Capture the cell that displays the provided text and extract its [x, y] central coordinate. 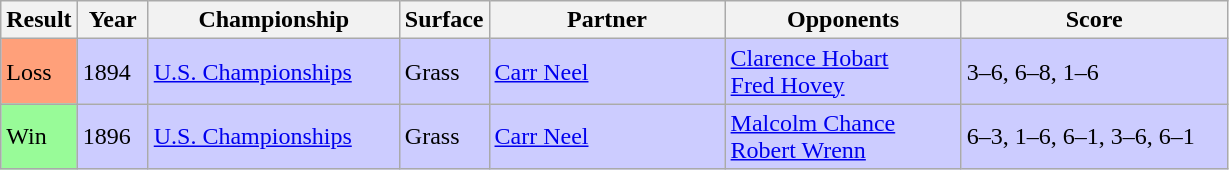
Partner [607, 20]
Opponents [843, 20]
Score [1094, 20]
3–6, 6–8, 1–6 [1094, 72]
Surface [444, 20]
1894 [112, 72]
Result [39, 20]
Loss [39, 72]
Malcolm Chance Robert Wrenn [843, 136]
6–3, 1–6, 6–1, 3–6, 6–1 [1094, 136]
1896 [112, 136]
Clarence Hobart Fred Hovey [843, 72]
Year [112, 20]
Championship [274, 20]
Win [39, 136]
